Return [X, Y] of the center of cell containing provided text 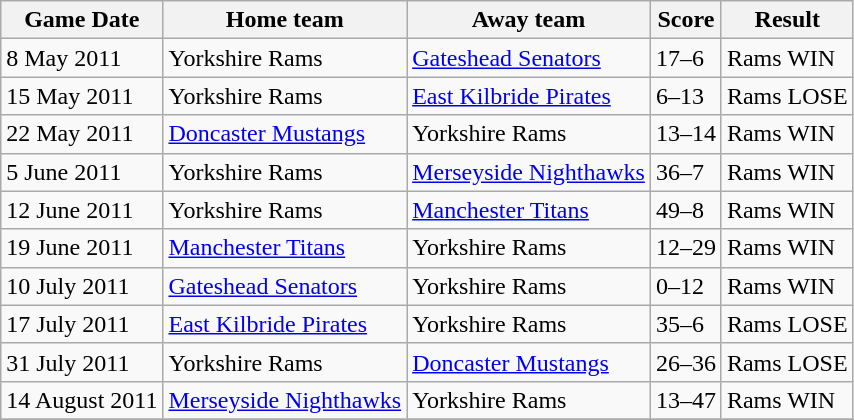
Away team [529, 20]
22 May 2011 [82, 134]
10 July 2011 [82, 286]
17–6 [686, 58]
12 June 2011 [82, 210]
26–36 [686, 362]
8 May 2011 [82, 58]
19 June 2011 [82, 248]
Game Date [82, 20]
Score [686, 20]
6–13 [686, 96]
35–6 [686, 324]
17 July 2011 [82, 324]
36–7 [686, 172]
49–8 [686, 210]
14 August 2011 [82, 400]
0–12 [686, 286]
31 July 2011 [82, 362]
15 May 2011 [82, 96]
12–29 [686, 248]
13–14 [686, 134]
5 June 2011 [82, 172]
Home team [285, 20]
Result [787, 20]
13–47 [686, 400]
